Provide the (X, Y) coordinate of the cell's center where the given text is located.  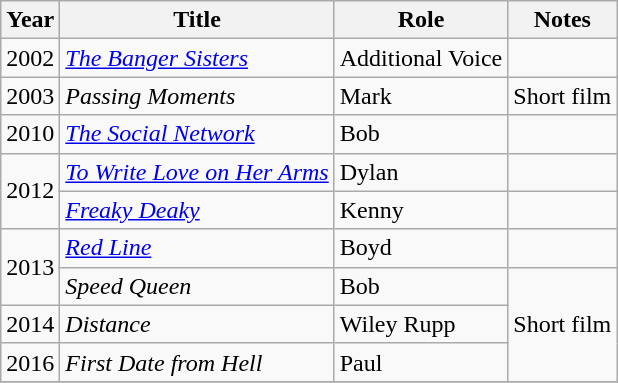
2002 (30, 58)
2003 (30, 96)
Additional Voice (421, 58)
Passing Moments (197, 96)
Speed Queen (197, 286)
2014 (30, 324)
Paul (421, 362)
2013 (30, 267)
Red Line (197, 248)
Mark (421, 96)
Distance (197, 324)
The Banger Sisters (197, 58)
Notes (562, 20)
Role (421, 20)
First Date from Hell (197, 362)
To Write Love on Her Arms (197, 172)
Kenny (421, 210)
Dylan (421, 172)
Boyd (421, 248)
Freaky Deaky (197, 210)
Title (197, 20)
2012 (30, 191)
Year (30, 20)
2016 (30, 362)
The Social Network (197, 134)
Wiley Rupp (421, 324)
2010 (30, 134)
